For the text-containing cell, return its midpoint in (X, Y) coordinate format. 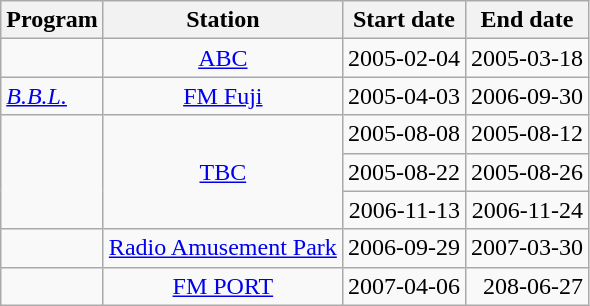
2006-11-24 (526, 210)
2005-02-04 (404, 58)
2005-08-08 (404, 134)
B.B.L. (52, 96)
208-06-27 (526, 286)
FM PORT (222, 286)
Radio Amusement Park (222, 248)
2005-08-12 (526, 134)
2005-04-03 (404, 96)
2006-09-30 (526, 96)
2007-03-30 (526, 248)
ABC (222, 58)
2006-09-29 (404, 248)
FM Fuji (222, 96)
2007-04-06 (404, 286)
End date (526, 20)
2006-11-13 (404, 210)
2005-08-22 (404, 172)
Station (222, 20)
2005-03-18 (526, 58)
Start date (404, 20)
2005-08-26 (526, 172)
TBC (222, 172)
Program (52, 20)
